Provide the [x, y] coordinate of the cell's center where the given text is located.  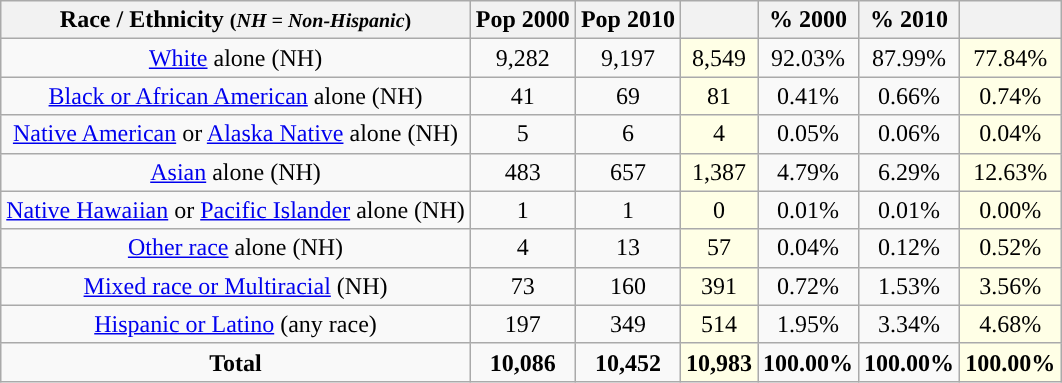
0.05% [808, 134]
73 [522, 286]
13 [628, 248]
0.00% [1010, 210]
391 [718, 286]
1.53% [910, 286]
41 [522, 96]
White alone (NH) [236, 58]
6 [628, 134]
0.66% [910, 96]
4.68% [1010, 324]
1,387 [718, 172]
0.06% [910, 134]
Mixed race or Multiracial (NH) [236, 286]
Native Hawaiian or Pacific Islander alone (NH) [236, 210]
87.99% [910, 58]
0.52% [1010, 248]
10,452 [628, 362]
92.03% [808, 58]
197 [522, 324]
% 2000 [808, 20]
Pop 2010 [628, 20]
10,086 [522, 362]
160 [628, 286]
0 [718, 210]
514 [718, 324]
9,282 [522, 58]
69 [628, 96]
5 [522, 134]
77.84% [1010, 58]
Total [236, 362]
Asian alone (NH) [236, 172]
0.41% [808, 96]
1.95% [808, 324]
3.56% [1010, 286]
81 [718, 96]
657 [628, 172]
483 [522, 172]
0.72% [808, 286]
10,983 [718, 362]
0.12% [910, 248]
Native American or Alaska Native alone (NH) [236, 134]
12.63% [1010, 172]
Race / Ethnicity (NH = Non-Hispanic) [236, 20]
Pop 2000 [522, 20]
57 [718, 248]
3.34% [910, 324]
4.79% [808, 172]
Other race alone (NH) [236, 248]
8,549 [718, 58]
% 2010 [910, 20]
349 [628, 324]
9,197 [628, 58]
Hispanic or Latino (any race) [236, 324]
6.29% [910, 172]
0.74% [1010, 96]
Black or African American alone (NH) [236, 96]
